Detect which cell encompasses the target text, then output its (x, y) center coordinate. 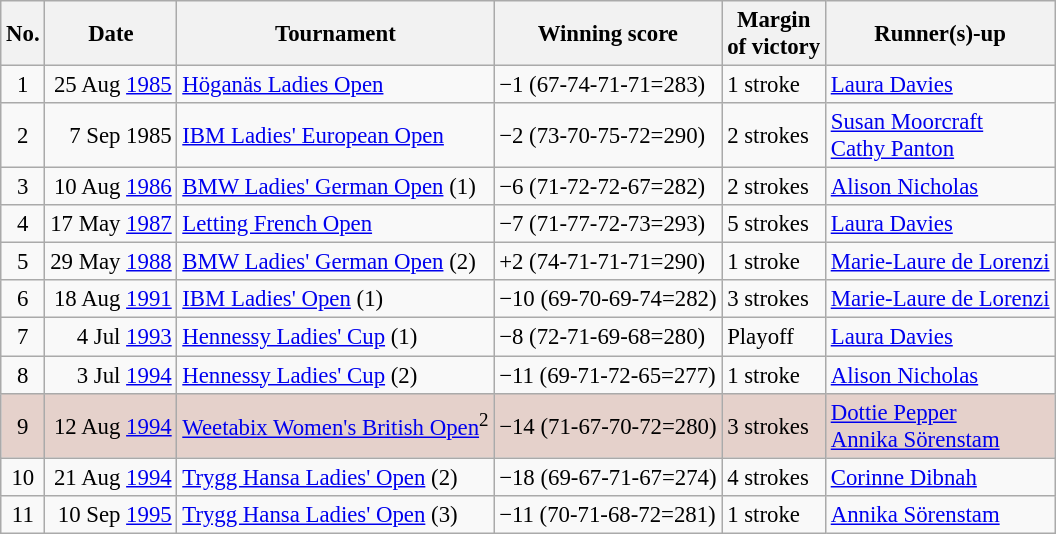
10 Aug 1986 (111, 187)
6 (23, 299)
Weetabix Women's British Open2 (336, 426)
7 (23, 337)
IBM Ladies' European Open (336, 136)
17 May 1987 (111, 224)
−18 (69-67-71-67=274) (608, 477)
4 strokes (774, 477)
−2 (73-70-75-72=290) (608, 136)
3 Jul 1994 (111, 375)
Winning score (608, 34)
BMW Ladies' German Open (2) (336, 262)
Trygg Hansa Ladies' Open (3) (336, 514)
Marginof victory (774, 34)
Annika Sörenstam (940, 514)
−1 (67-74-71-71=283) (608, 85)
−10 (69-70-69-74=282) (608, 299)
+2 (74-71-71-71=290) (608, 262)
25 Aug 1985 (111, 85)
Dottie Pepper Annika Sörenstam (940, 426)
No. (23, 34)
29 May 1988 (111, 262)
BMW Ladies' German Open (1) (336, 187)
−8 (72-71-69-68=280) (608, 337)
9 (23, 426)
−14 (71-67-70-72=280) (608, 426)
Date (111, 34)
Hennessy Ladies' Cup (1) (336, 337)
Playoff (774, 337)
Runner(s)-up (940, 34)
18 Aug 1991 (111, 299)
Corinne Dibnah (940, 477)
8 (23, 375)
Trygg Hansa Ladies' Open (2) (336, 477)
12 Aug 1994 (111, 426)
1 (23, 85)
Tournament (336, 34)
11 (23, 514)
5 (23, 262)
−11 (69-71-72-65=277) (608, 375)
4 (23, 224)
4 Jul 1993 (111, 337)
IBM Ladies' Open (1) (336, 299)
10 (23, 477)
21 Aug 1994 (111, 477)
5 strokes (774, 224)
7 Sep 1985 (111, 136)
2 (23, 136)
Höganäs Ladies Open (336, 85)
Hennessy Ladies' Cup (2) (336, 375)
−6 (71-72-72-67=282) (608, 187)
−7 (71-77-72-73=293) (608, 224)
−11 (70-71-68-72=281) (608, 514)
Susan Moorcraft Cathy Panton (940, 136)
Letting French Open (336, 224)
3 (23, 187)
10 Sep 1995 (111, 514)
